Locate the cell with the specified text and output its (x, y) center coordinate. 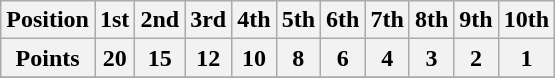
10th (526, 20)
20 (114, 58)
6th (343, 20)
2 (476, 58)
4th (254, 20)
9th (476, 20)
7th (387, 20)
1st (114, 20)
15 (160, 58)
8 (298, 58)
5th (298, 20)
4 (387, 58)
8th (431, 20)
12 (208, 58)
10 (254, 58)
1 (526, 58)
3rd (208, 20)
2nd (160, 20)
6 (343, 58)
Position (48, 20)
3 (431, 58)
Points (48, 58)
